Locate the cell with the specified text and output its (X, Y) center coordinate. 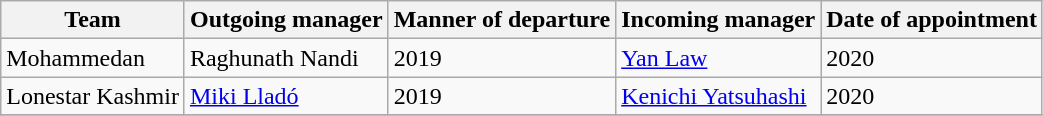
Raghunath Nandi (286, 58)
Yan Law (718, 58)
Outgoing manager (286, 20)
Manner of departure (502, 20)
Lonestar Kashmir (93, 96)
Team (93, 20)
Kenichi Yatsuhashi (718, 96)
Incoming manager (718, 20)
Miki Lladó (286, 96)
Mohammedan (93, 58)
Date of appointment (932, 20)
